Return (x, y) of the center of cell containing provided text 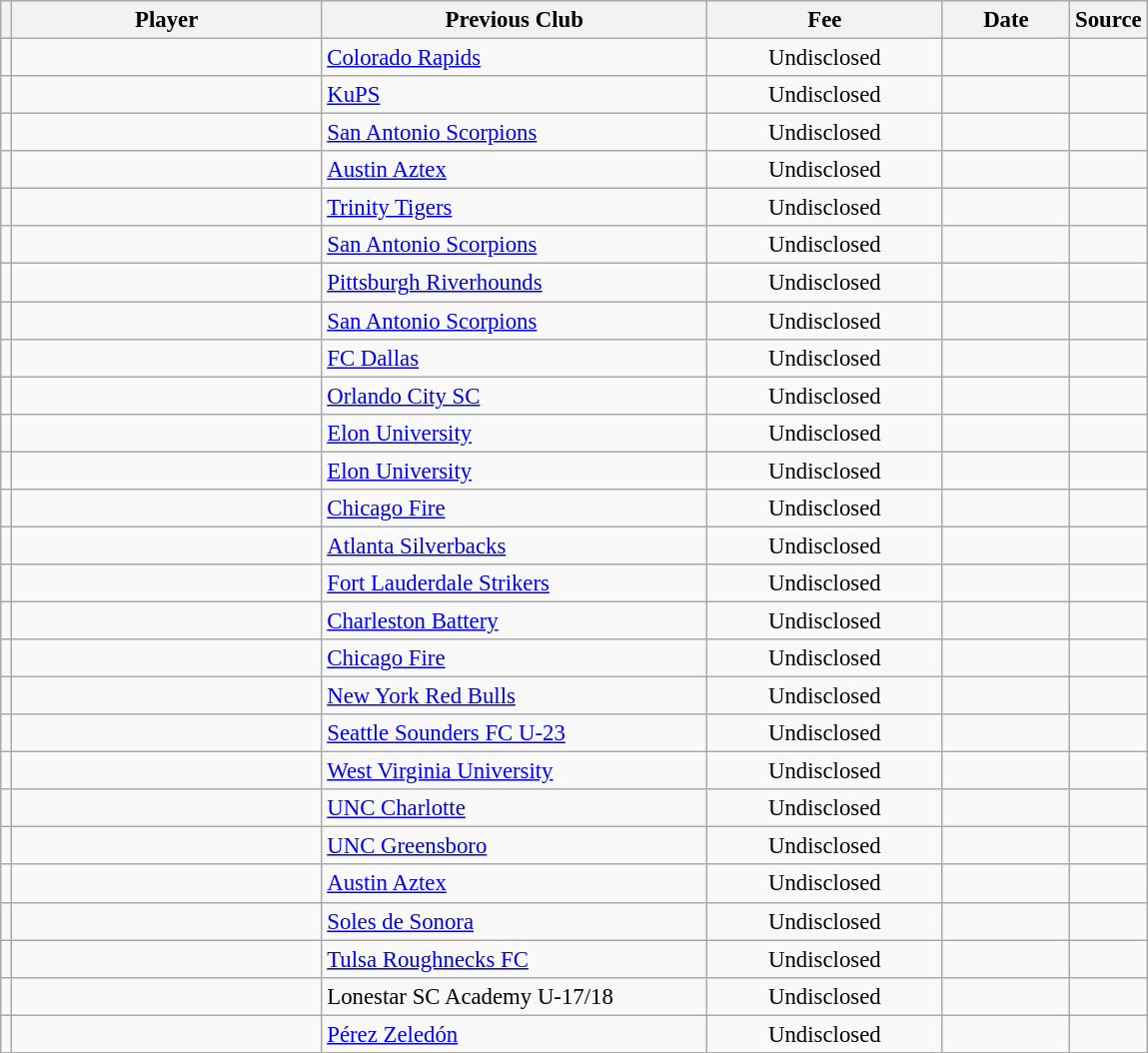
Orlando City SC (515, 396)
Player (166, 20)
Seattle Sounders FC U-23 (515, 733)
Soles de Sonora (515, 921)
Fort Lauderdale Strikers (515, 583)
Source (1109, 20)
UNC Greensboro (515, 846)
Atlanta Silverbacks (515, 545)
Tulsa Roughnecks FC (515, 959)
KuPS (515, 95)
West Virginia University (515, 771)
Previous Club (515, 20)
Charleston Battery (515, 620)
Fee (825, 20)
Pittsburgh Riverhounds (515, 283)
Pérez Zeledón (515, 1034)
FC Dallas (515, 358)
New York Red Bulls (515, 696)
Lonestar SC Academy U-17/18 (515, 996)
Colorado Rapids (515, 58)
Date (1006, 20)
UNC Charlotte (515, 808)
Trinity Tigers (515, 208)
